Find where the given text appears and provide that cell's center as [X, Y] coordinate. 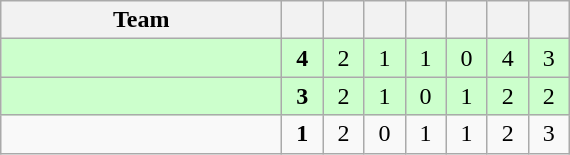
Team [142, 20]
